For the text-containing cell, return its midpoint in [X, Y] coordinate format. 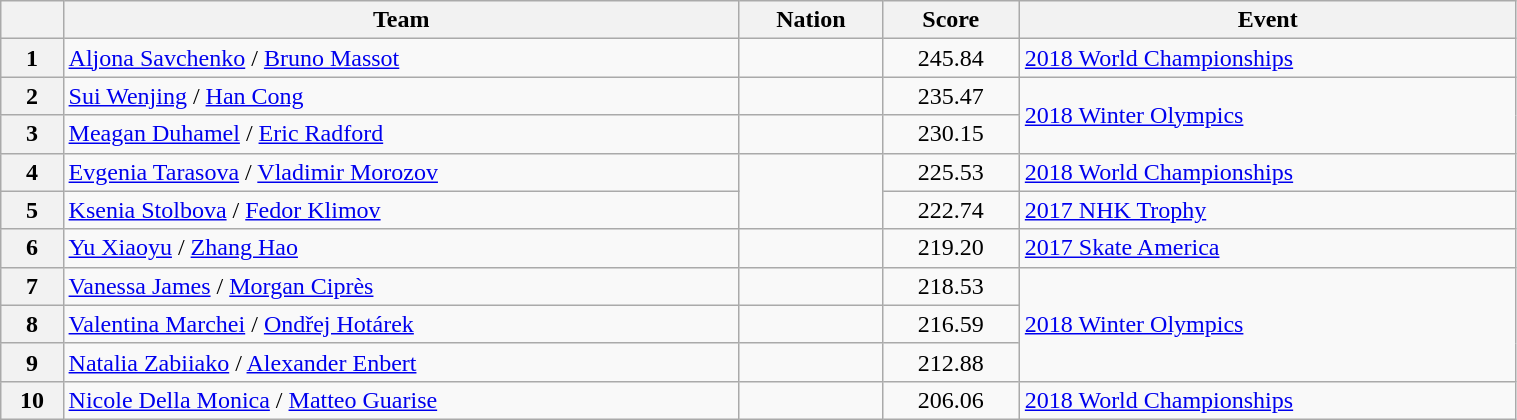
219.20 [950, 248]
245.84 [950, 58]
230.15 [950, 134]
235.47 [950, 96]
225.53 [950, 172]
9 [32, 362]
2017 NHK Trophy [1268, 210]
3 [32, 134]
Aljona Savchenko / Bruno Massot [401, 58]
4 [32, 172]
7 [32, 286]
2017 Skate America [1268, 248]
216.59 [950, 324]
Evgenia Tarasova / Vladimir Morozov [401, 172]
Event [1268, 20]
Nation [810, 20]
Team [401, 20]
Meagan Duhamel / Eric Radford [401, 134]
6 [32, 248]
206.06 [950, 400]
8 [32, 324]
5 [32, 210]
2 [32, 96]
Ksenia Stolbova / Fedor Klimov [401, 210]
Sui Wenjing / Han Cong [401, 96]
Valentina Marchei / Ondřej Hotárek [401, 324]
Yu Xiaoyu / Zhang Hao [401, 248]
Score [950, 20]
10 [32, 400]
Vanessa James / Morgan Ciprès [401, 286]
Natalia Zabiiako / Alexander Enbert [401, 362]
1 [32, 58]
222.74 [950, 210]
218.53 [950, 286]
212.88 [950, 362]
Nicole Della Monica / Matteo Guarise [401, 400]
